Capture the cell that displays the provided text and extract its (X, Y) central coordinate. 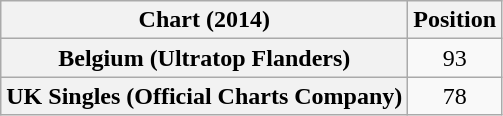
78 (455, 96)
Position (455, 20)
93 (455, 58)
UK Singles (Official Charts Company) (204, 96)
Chart (2014) (204, 20)
Belgium (Ultratop Flanders) (204, 58)
